Search for the cell housing the specified text and yield its [X, Y] center coordinate. 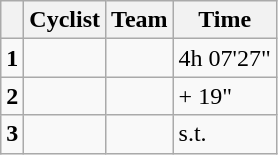
Team [140, 20]
s.t. [224, 134]
Time [224, 20]
1 [12, 58]
3 [12, 134]
4h 07'27" [224, 58]
2 [12, 96]
Cyclist [65, 20]
+ 19" [224, 96]
